From the cell containing the given text, extract its center point as [X, Y] coordinate. 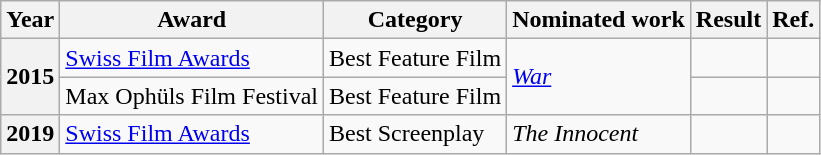
2015 [30, 77]
Best Screenplay [416, 134]
The Innocent [599, 134]
Category [416, 20]
2019 [30, 134]
Ref. [794, 20]
Nominated work [599, 20]
Max Ophüls Film Festival [192, 96]
Year [30, 20]
Award [192, 20]
War [599, 77]
Result [728, 20]
